Extract the (X, Y) coordinate from the center of the cell holding the provided text.  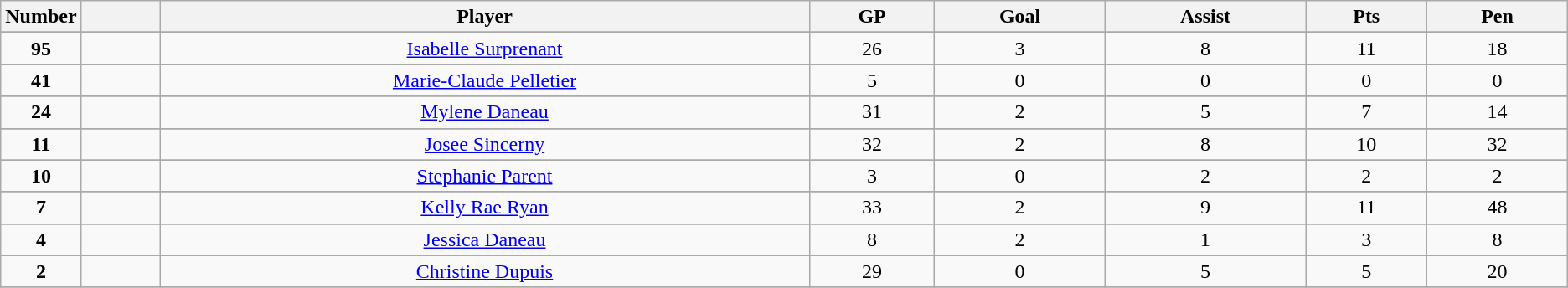
26 (872, 49)
31 (872, 112)
GP (872, 17)
29 (872, 271)
Isabelle Surprenant (485, 49)
Assist (1204, 17)
24 (41, 112)
Marie-Claude Pelletier (485, 80)
18 (1498, 49)
4 (41, 239)
1 (1204, 239)
Kelly Rae Ryan (485, 208)
9 (1204, 208)
Pts (1367, 17)
20 (1498, 271)
Player (485, 17)
Pen (1498, 17)
Jessica Daneau (485, 239)
Stephanie Parent (485, 176)
14 (1498, 112)
Christine Dupuis (485, 271)
Josee Sincerny (485, 144)
Number (41, 17)
95 (41, 49)
Mylene Daneau (485, 112)
Goal (1020, 17)
33 (872, 208)
41 (41, 80)
48 (1498, 208)
